Locate the cell with the specified text and output its (X, Y) center coordinate. 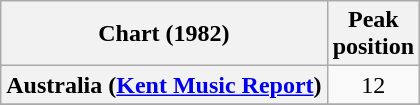
Chart (1982) (164, 34)
Peakposition (373, 34)
12 (373, 85)
Australia (Kent Music Report) (164, 85)
